Scan for the cell matching the given text and deliver its (X, Y) coordinate at center. 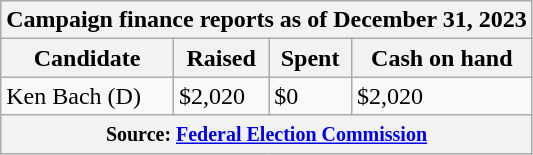
Candidate (88, 58)
Campaign finance reports as of December 31, 2023 (266, 20)
Cash on hand (442, 58)
$0 (310, 96)
Raised (220, 58)
Ken Bach (D) (88, 96)
Spent (310, 58)
Source: Federal Election Commission (266, 134)
